Return the (X, Y) coordinate for the center point of the cell that contains the specified text.  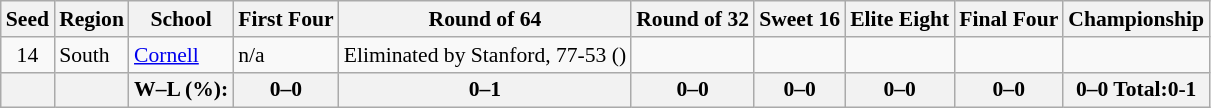
n/a (286, 55)
Round of 32 (692, 19)
Cornell (181, 55)
0–1 (485, 90)
School (181, 19)
First Four (286, 19)
Round of 64 (485, 19)
Eliminated by Stanford, 77-53 () (485, 55)
Sweet 16 (800, 19)
Elite Eight (900, 19)
W–L (%): (181, 90)
South (92, 55)
Region (92, 19)
Final Four (1008, 19)
0–0 Total:0-1 (1136, 90)
Championship (1136, 19)
Seed (28, 19)
14 (28, 55)
